Extract the (x, y) coordinate from the center of the cell holding the provided text.  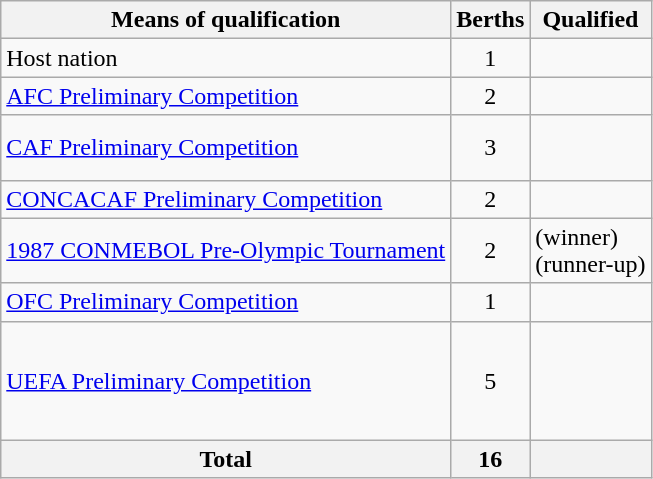
Berths (490, 20)
3 (490, 148)
OFC Preliminary Competition (226, 302)
UEFA Preliminary Competition (226, 380)
AFC Preliminary Competition (226, 96)
Total (226, 459)
Host nation (226, 58)
Means of qualification (226, 20)
(winner) (runner-up) (590, 250)
CAF Preliminary Competition (226, 148)
16 (490, 459)
1987 CONMEBOL Pre-Olympic Tournament (226, 250)
5 (490, 380)
Qualified (590, 20)
CONCACAF Preliminary Competition (226, 199)
